Identify which cell holds the provided text, then report its [x, y] central coordinate. 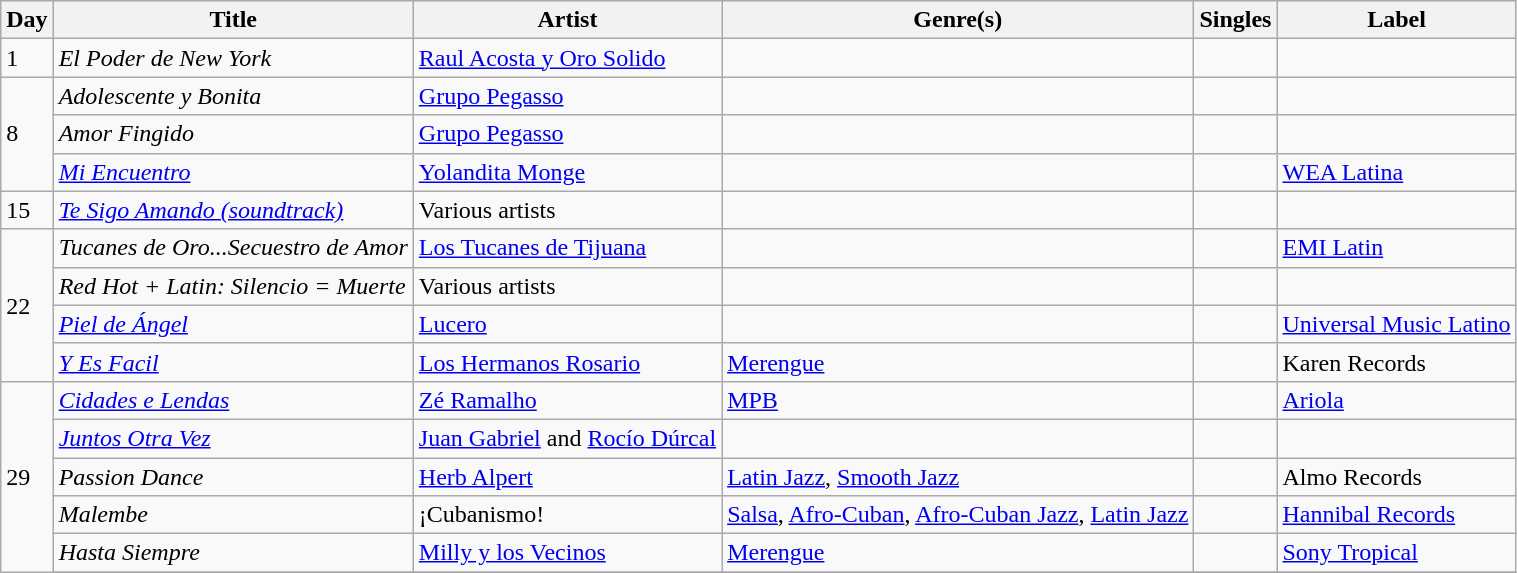
Sony Tropical [1396, 553]
8 [27, 134]
Los Tucanes de Tijuana [567, 248]
29 [27, 476]
Day [27, 20]
Latin Jazz, Smooth Jazz [958, 477]
Passion Dance [233, 477]
Genre(s) [958, 20]
Milly y los Vecinos [567, 553]
Te Sigo Amando (soundtrack) [233, 210]
Amor Fingido [233, 134]
El Poder de New York [233, 58]
Juntos Otra Vez [233, 438]
Ariola [1396, 400]
Herb Alpert [567, 477]
Salsa, Afro-Cuban, Afro-Cuban Jazz, Latin Jazz [958, 515]
Adolescente y Bonita [233, 96]
Malembe [233, 515]
WEA Latina [1396, 172]
Tucanes de Oro...Secuestro de Amor [233, 248]
Hasta Siempre [233, 553]
EMI Latin [1396, 248]
Artist [567, 20]
Piel de Ángel [233, 324]
MPB [958, 400]
Label [1396, 20]
Universal Music Latino [1396, 324]
Red Hot + Latin: Silencio = Muerte [233, 286]
15 [27, 210]
¡Cubanismo! [567, 515]
Title [233, 20]
Yolandita Monge [567, 172]
Juan Gabriel and Rocío Dúrcal [567, 438]
1 [27, 58]
Almo Records [1396, 477]
Cidades e Lendas [233, 400]
Lucero [567, 324]
Zé Ramalho [567, 400]
Hannibal Records [1396, 515]
Y Es Facil [233, 362]
Los Hermanos Rosario [567, 362]
Mi Encuentro [233, 172]
Singles [1236, 20]
22 [27, 305]
Karen Records [1396, 362]
Raul Acosta y Oro Solido [567, 58]
